Return the (x, y) coordinate for the center point of the cell that contains the specified text.  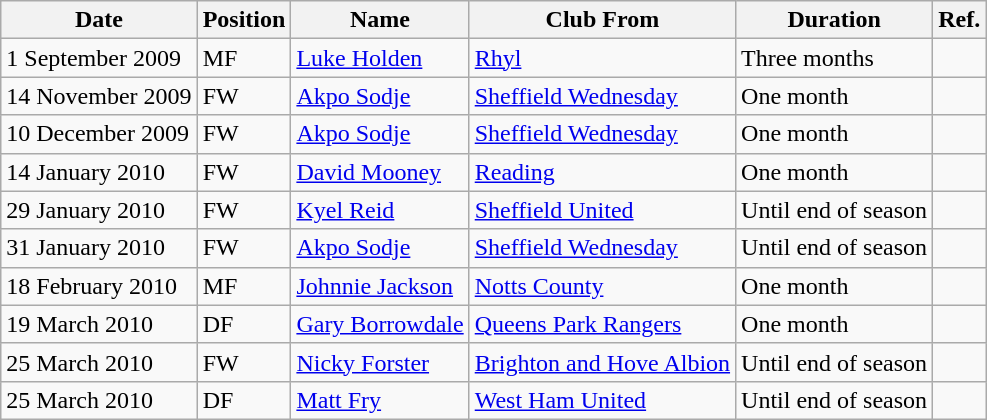
29 January 2010 (99, 210)
Queens Park Rangers (602, 324)
Position (244, 20)
Date (99, 20)
14 January 2010 (99, 172)
1 September 2009 (99, 58)
Brighton and Hove Albion (602, 362)
Reading (602, 172)
Matt Fry (380, 400)
Duration (834, 20)
Name (380, 20)
Kyel Reid (380, 210)
Luke Holden (380, 58)
Notts County (602, 286)
Club From (602, 20)
18 February 2010 (99, 286)
10 December 2009 (99, 134)
14 November 2009 (99, 96)
31 January 2010 (99, 248)
19 March 2010 (99, 324)
Gary Borrowdale (380, 324)
West Ham United (602, 400)
Sheffield United (602, 210)
Rhyl (602, 58)
Johnnie Jackson (380, 286)
David Mooney (380, 172)
Ref. (960, 20)
Nicky Forster (380, 362)
Three months (834, 58)
